Pinpoint the cell where the given text exists, returning its [x, y] midpoint coordinate. 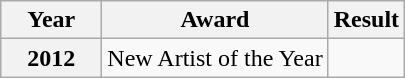
Result [366, 20]
Year [52, 20]
Award [215, 20]
2012 [52, 58]
New Artist of the Year [215, 58]
